Return the (x, y) coordinate for the center point of the cell that contains the specified text.  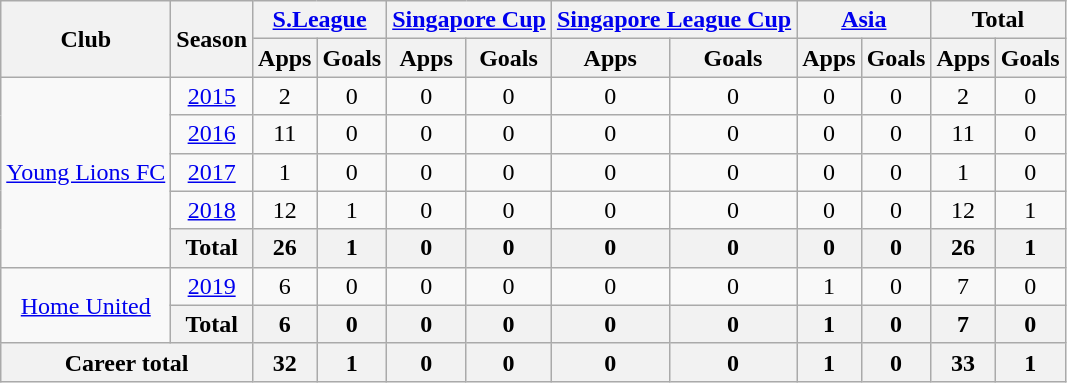
Asia (864, 20)
Season (212, 39)
Singapore Cup (470, 20)
S.League (320, 20)
2018 (212, 210)
2017 (212, 172)
2016 (212, 134)
33 (963, 362)
2015 (212, 96)
2019 (212, 286)
32 (285, 362)
Singapore League Cup (674, 20)
Home United (86, 305)
Club (86, 39)
Young Lions FC (86, 172)
Career total (127, 362)
